Capture the cell that displays the provided text and extract its [X, Y] central coordinate. 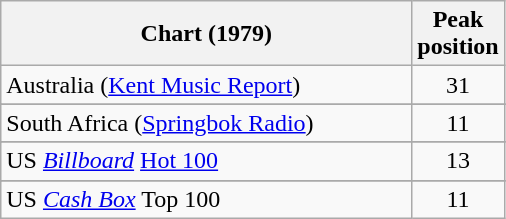
US Billboard Hot 100 [206, 161]
13 [458, 161]
South Africa (Springbok Radio) [206, 123]
Peakposition [458, 34]
US Cash Box Top 100 [206, 199]
31 [458, 85]
Chart (1979) [206, 34]
Australia (Kent Music Report) [206, 85]
